Find where the given text appears and provide that cell's center as [X, Y] coordinate. 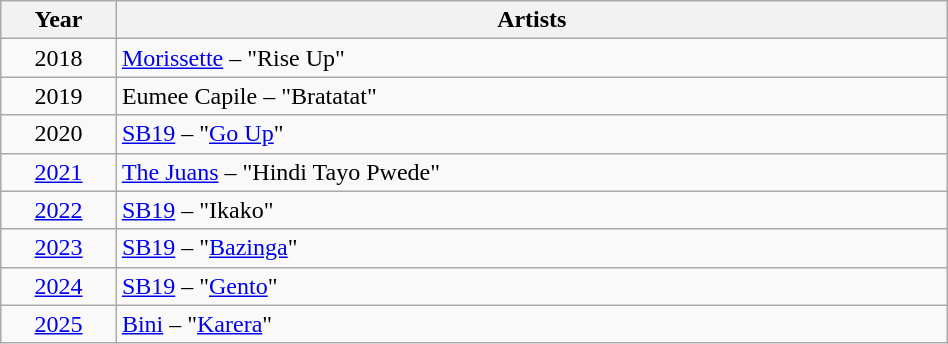
SB19 – "Bazinga" [532, 248]
SB19 – "Go Up" [532, 134]
2018 [59, 58]
Eumee Capile – "Bratatat" [532, 96]
SB19 – "Gento" [532, 286]
2023 [59, 248]
2025 [59, 324]
Bini – "Karera" [532, 324]
2024 [59, 286]
Year [59, 20]
2021 [59, 172]
2020 [59, 134]
SB19 – "Ikako" [532, 210]
Morissette – "Rise Up" [532, 58]
The Juans – "Hindi Tayo Pwede" [532, 172]
2019 [59, 96]
Artists [532, 20]
2022 [59, 210]
